Pinpoint the cell where the given text exists, returning its (x, y) midpoint coordinate. 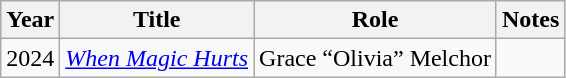
Role (376, 20)
Title (157, 20)
2024 (30, 58)
Grace “Olivia” Melchor (376, 58)
When Magic Hurts (157, 58)
Notes (530, 20)
Year (30, 20)
